Locate the cell with the specified text and output its (x, y) center coordinate. 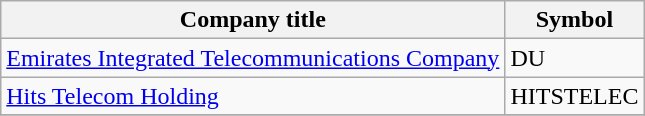
Hits Telecom Holding (253, 96)
Symbol (574, 20)
Emirates Integrated Telecommunications Company (253, 58)
Company title (253, 20)
HITSTELEC (574, 96)
DU (574, 58)
